Search for the cell housing the specified text and yield its (X, Y) center coordinate. 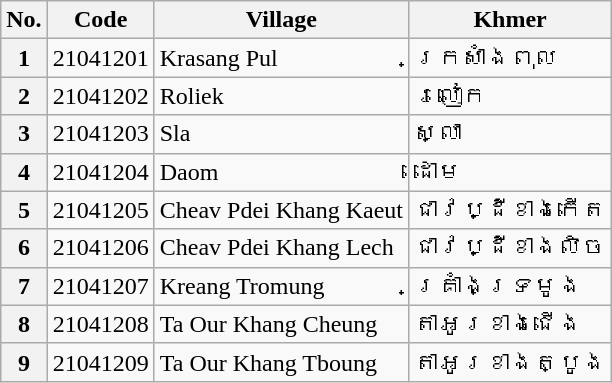
5 (24, 210)
Code (100, 20)
Daom (281, 172)
No. (24, 20)
Cheav Pdei Khang Kaeut (281, 210)
ជាវប្ដីខាងកើត (510, 210)
រលៀក (510, 96)
21041209 (100, 362)
ដោម (510, 172)
21041208 (100, 324)
Ta Our Khang Cheung (281, 324)
Krasang Pul (281, 58)
21041206 (100, 248)
3 (24, 134)
គ្រាំងទ្រមូង (510, 286)
Khmer (510, 20)
Village (281, 20)
2 (24, 96)
7 (24, 286)
Kreang Tromung (281, 286)
9 (24, 362)
Ta Our Khang Tboung (281, 362)
21041203 (100, 134)
21041207 (100, 286)
21041204 (100, 172)
ជាវប្ដីខាងលិច (510, 248)
1 (24, 58)
21041205 (100, 210)
ក្រសាំងពុល (510, 58)
8 (24, 324)
21041201 (100, 58)
4 (24, 172)
Roliek (281, 96)
21041202 (100, 96)
Cheav Pdei Khang Lech (281, 248)
ស្លា (510, 134)
Sla (281, 134)
6 (24, 248)
តាអូរខាងជើង (510, 324)
តាអូរខាងត្បូង (510, 362)
